Return the (x, y) coordinate for the center point of the cell that contains the specified text.  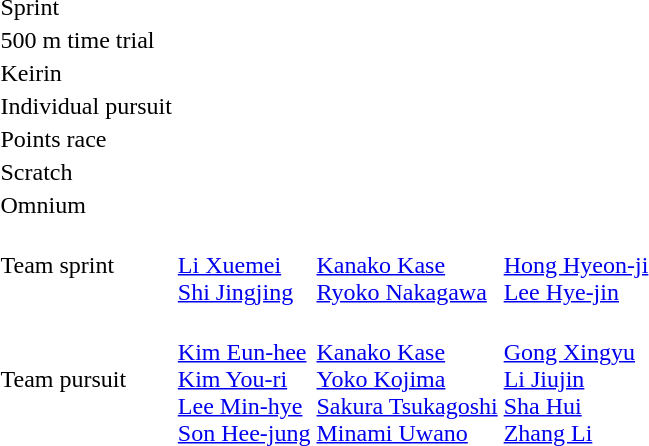
Kanako KaseRyoko Nakagawa (407, 265)
Li XuemeiShi Jingjing (244, 265)
